Pinpoint the cell where the given text exists, returning its (X, Y) midpoint coordinate. 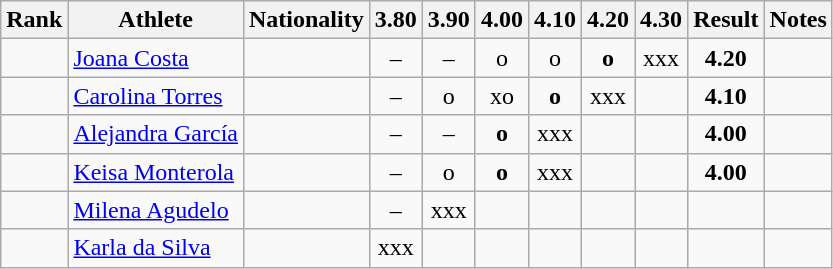
Rank (34, 20)
Joana Costa (156, 58)
Milena Agudelo (156, 210)
Result (726, 20)
xo (502, 96)
4.30 (662, 20)
Carolina Torres (156, 96)
Karla da Silva (156, 248)
Notes (798, 20)
3.80 (396, 20)
Keisa Monterola (156, 172)
Alejandra García (156, 134)
Nationality (306, 20)
3.90 (448, 20)
Athlete (156, 20)
